Output the [x, y] coordinate of the center of the cell containing the given text.  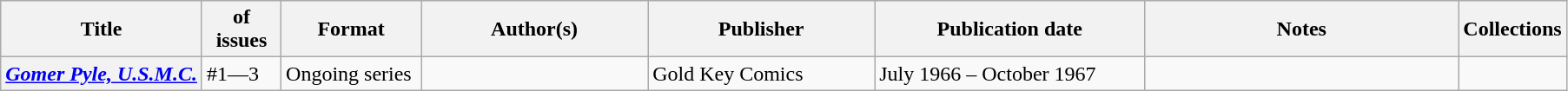
Gold Key Comics [761, 74]
Gomer Pyle, U.S.M.C. [102, 74]
Publisher [761, 29]
Author(s) [535, 29]
#1—3 [241, 74]
of issues [241, 29]
Format [351, 29]
Notes [1301, 29]
Title [102, 29]
Ongoing series [351, 74]
Publication date [1009, 29]
July 1966 – October 1967 [1009, 74]
Collections [1512, 29]
